Return the (X, Y) coordinate for the center point of the cell that contains the specified text.  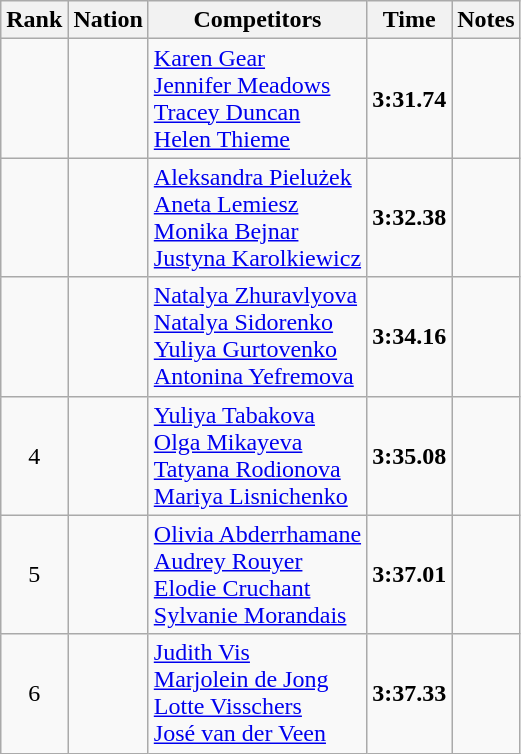
Olivia AbderrhamaneAudrey RouyerElodie CruchantSylvanie Morandais (257, 574)
Karen GearJennifer MeadowsTracey DuncanHelen Thieme (257, 98)
4 (34, 456)
3:31.74 (410, 98)
Nation (108, 20)
Natalya ZhuravlyovaNatalya SidorenkoYuliya GurtovenkoAntonina Yefremova (257, 336)
3:37.33 (410, 694)
3:34.16 (410, 336)
Notes (486, 20)
3:32.38 (410, 218)
Judith VisMarjolein de JongLotte VisschersJosé van der Veen (257, 694)
Rank (34, 20)
Yuliya TabakovaOlga MikayevaTatyana RodionovaMariya Lisnichenko (257, 456)
Competitors (257, 20)
3:37.01 (410, 574)
6 (34, 694)
Aleksandra PielużekAneta LemieszMonika BejnarJustyna Karolkiewicz (257, 218)
3:35.08 (410, 456)
Time (410, 20)
5 (34, 574)
